Scan for the cell matching the given text and deliver its [X, Y] coordinate at center. 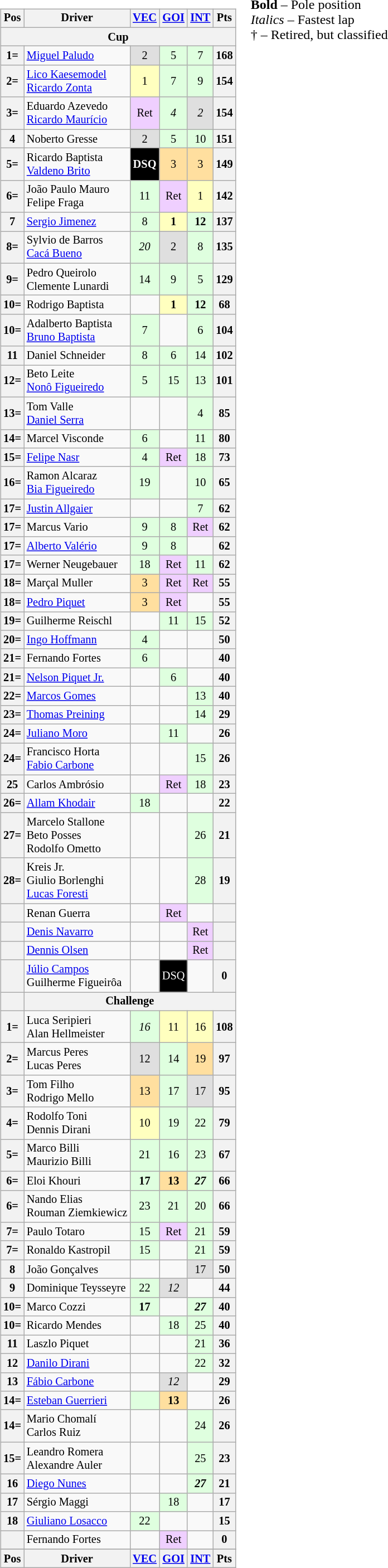
16= [12, 483]
Luca Seripieri Alan Hellmeister [77, 1027]
26= [12, 803]
Dennis Olsen [77, 950]
149 [224, 164]
Challenge [130, 1002]
Júlio Campos Guilherme Figueirôa [77, 976]
9= [12, 279]
24 [200, 1426]
Rodrigo Baptista [77, 305]
Danilo Dirani [77, 1363]
Leandro Romera Alexandre Auler [77, 1458]
Rodolfo Toni Dennis Dirani [77, 1123]
20= [12, 640]
Renan Guerra [77, 913]
Ingo Hoffmann [77, 640]
23= [12, 715]
Marcelo Stallone Beto Posses Rodolfo Ometto [77, 836]
Dominique Teysseyre [77, 1288]
Werner Neugebauer [77, 565]
Francisco Horta Fabio Carbone [77, 759]
Thomas Preining [77, 715]
36 [224, 1344]
Giuliano Losacco [77, 1521]
85 [224, 413]
Ricardo Baptista Valdeno Brito [77, 164]
Alberto Valério [77, 546]
129 [224, 279]
68 [224, 305]
97 [224, 1059]
52 [224, 621]
Denis Navarro [77, 932]
Marco Cozzi [77, 1307]
Marçal Muller [77, 584]
137 [224, 222]
Eloi Khouri [77, 1181]
67 [224, 1156]
Marcos Gomes [77, 696]
Esteban Guerrieri [77, 1401]
Carlos Ambrósio [77, 784]
73 [224, 458]
Ramon Alcaraz Bia Figueiredo [77, 483]
142 [224, 196]
Nelson Piquet Jr. [77, 677]
Lico Kaesemodel Ricardo Zonta [77, 81]
Marcus Peres Lucas Peres [77, 1059]
22= [12, 696]
79 [224, 1123]
Adalberto Baptista Bruno Baptista [77, 331]
65 [224, 483]
Guilherme Reischl [77, 621]
João Paulo Mauro Felipe Fraga [77, 196]
Marcel Visconde [77, 439]
80 [224, 439]
Marco Billi Maurizio Billi [77, 1156]
108 [224, 1027]
Kreis Jr. Giulio Borlenghi Lucas Foresti [77, 881]
19= [12, 621]
Tom Filho Rodrigo Mello [77, 1091]
Eduardo Azevedo Ricardo Maurício [77, 113]
Juliano Moro [77, 734]
101 [224, 381]
Sergio Jimenez [77, 222]
135 [224, 247]
Noberto Gresse [77, 139]
Ricardo Mendes [77, 1326]
8= [12, 247]
Ronaldo Kastropil [77, 1250]
Tom Valle Daniel Serra [77, 413]
32 [224, 1363]
Justin Allgaier [77, 508]
Cup [118, 37]
95 [224, 1091]
Beto Leite Nonô Figueiredo [77, 381]
27= [12, 836]
Miguel Paludo [77, 56]
28= [12, 881]
28 [200, 881]
Mario Chomalí Carlos Ruiz [77, 1426]
Daniel Schneider [77, 356]
12= [12, 381]
Nando Elias Rouman Ziemkiewicz [77, 1206]
13= [12, 413]
4= [12, 1123]
102 [224, 356]
Paulo Totaro [77, 1232]
Diego Nunes [77, 1484]
44 [224, 1288]
Allam Khodair [77, 803]
151 [224, 139]
Marcus Vario [77, 527]
João Gonçalves [77, 1269]
Felipe Nasr [77, 458]
Pedro Queirolo Clemente Lunardi [77, 279]
168 [224, 56]
Sérgio Maggi [77, 1502]
104 [224, 331]
Fábio Carbone [77, 1382]
Sylvio de Barros Cacá Bueno [77, 247]
Laszlo Piquet [77, 1344]
Pedro Piquet [77, 602]
